Extract the (x, y) coordinate from the center of the cell holding the provided text.  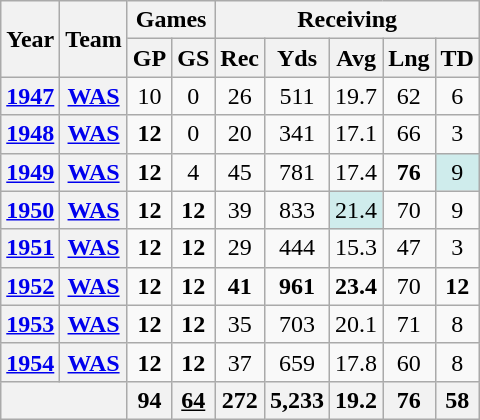
1953 (30, 324)
341 (298, 134)
Games (170, 20)
Team (94, 39)
272 (240, 400)
1954 (30, 362)
6 (457, 96)
19.7 (356, 96)
511 (298, 96)
47 (409, 248)
62 (409, 96)
26 (240, 96)
17.1 (356, 134)
1952 (30, 286)
45 (240, 172)
64 (194, 400)
10 (149, 96)
19.2 (356, 400)
1950 (30, 210)
961 (298, 286)
37 (240, 362)
659 (298, 362)
781 (298, 172)
58 (457, 400)
4 (194, 172)
Rec (240, 58)
17.4 (356, 172)
Avg (356, 58)
1949 (30, 172)
41 (240, 286)
66 (409, 134)
20 (240, 134)
Lng (409, 58)
GP (149, 58)
703 (298, 324)
20.1 (356, 324)
35 (240, 324)
Year (30, 39)
1947 (30, 96)
71 (409, 324)
1951 (30, 248)
1948 (30, 134)
39 (240, 210)
60 (409, 362)
21.4 (356, 210)
444 (298, 248)
GS (194, 58)
94 (149, 400)
833 (298, 210)
TD (457, 58)
5,233 (298, 400)
29 (240, 248)
Receiving (348, 20)
23.4 (356, 286)
17.8 (356, 362)
Yds (298, 58)
15.3 (356, 248)
